Search for the cell housing the specified text and yield its (X, Y) center coordinate. 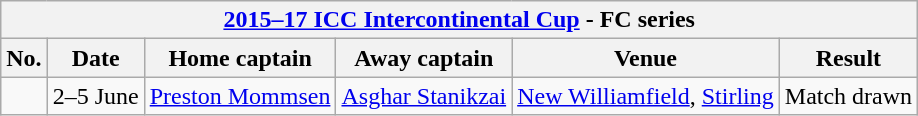
Home captain (240, 58)
Preston Mommsen (240, 96)
2015–17 ICC Intercontinental Cup - FC series (460, 20)
2–5 June (96, 96)
New Williamfield, Stirling (646, 96)
Result (848, 58)
Venue (646, 58)
Away captain (424, 58)
Match drawn (848, 96)
Date (96, 58)
Asghar Stanikzai (424, 96)
No. (24, 58)
